Determine the [x, y] coordinate at the center of the cell enclosing the given text.  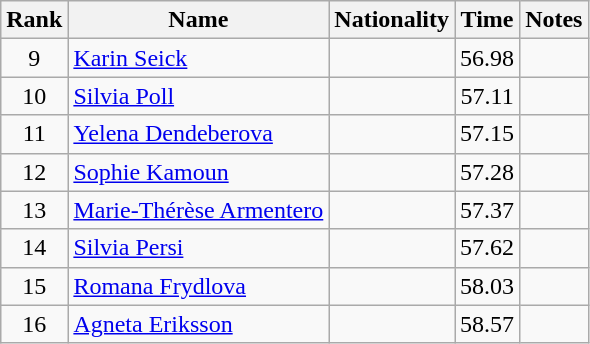
Sophie Kamoun [198, 172]
14 [34, 248]
Rank [34, 20]
57.62 [488, 248]
57.11 [488, 96]
57.15 [488, 134]
Silvia Persi [198, 248]
16 [34, 324]
Silvia Poll [198, 96]
11 [34, 134]
58.03 [488, 286]
Notes [554, 20]
9 [34, 58]
56.98 [488, 58]
57.37 [488, 210]
15 [34, 286]
57.28 [488, 172]
Nationality [392, 20]
Marie-Thérèse Armentero [198, 210]
10 [34, 96]
Karin Seick [198, 58]
Name [198, 20]
Romana Frydlova [198, 286]
58.57 [488, 324]
Time [488, 20]
Agneta Eriksson [198, 324]
13 [34, 210]
Yelena Dendeberova [198, 134]
12 [34, 172]
